Identify which cell holds the provided text, then report its [x, y] central coordinate. 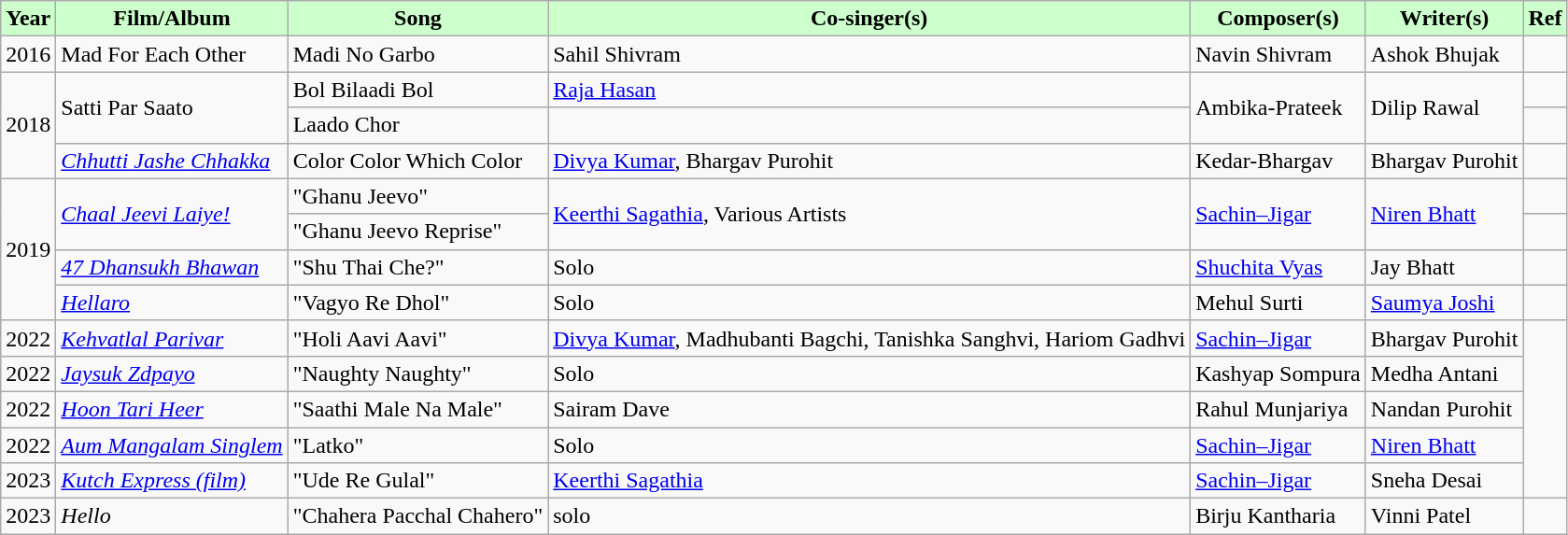
2018 [28, 125]
Year [28, 19]
Kashyap Sompura [1278, 373]
"Naughty Naughty" [418, 373]
Sahil Shivram [869, 54]
Chhutti Jashe Chhakka [172, 161]
Aum Mangalam Singlem [172, 445]
Jaysuk Zdpayo [172, 373]
2016 [28, 54]
Rahul Munjariya [1278, 409]
47 Dhansukh Bhawan [172, 267]
Chaal Jeevi Laiye! [172, 214]
"Chahera Pacchal Chahero" [418, 516]
Laado Chor [418, 125]
Hoon Tari Heer [172, 409]
Divya Kumar, Madhubanti Bagchi, Tanishka Sanghvi, Hariom Gadhvi [869, 338]
2019 [28, 249]
"Holi Aavi Aavi" [418, 338]
Song [418, 19]
Sairam Dave [869, 409]
Co-singer(s) [869, 19]
Navin Shivram [1278, 54]
Sneha Desai [1444, 481]
Ashok Bhujak [1444, 54]
Raja Hasan [869, 90]
Hellaro [172, 303]
Kehvatlal Parivar [172, 338]
"Vagyo Re Dhol" [418, 303]
Bol Bilaadi Bol [418, 90]
Composer(s) [1278, 19]
Medha Antani [1444, 373]
Writer(s) [1444, 19]
Mad For Each Other [172, 54]
"Ghanu Jeevo" [418, 196]
Ambika-Prateek [1278, 107]
"Ude Re Gulal" [418, 481]
Keerthi Sagathia [869, 481]
Nandan Purohit [1444, 409]
Kedar-Bhargav [1278, 161]
Keerthi Sagathia, Various Artists [869, 214]
Ref [1545, 19]
Film/Album [172, 19]
Color Color Which Color [418, 161]
Mehul Surti [1278, 303]
"Ghanu Jeevo Reprise" [418, 232]
Saumya Joshi [1444, 303]
Vinni Patel [1444, 516]
Madi No Garbo [418, 54]
"Latko" [418, 445]
Jay Bhatt [1444, 267]
Satti Par Saato [172, 107]
solo [869, 516]
Hello [172, 516]
Divya Kumar, Bhargav Purohit [869, 161]
Birju Kantharia [1278, 516]
Dilip Rawal [1444, 107]
Kutch Express (film) [172, 481]
"Shu Thai Che?" [418, 267]
Shuchita Vyas [1278, 267]
"Saathi Male Na Male" [418, 409]
